Detect which cell encompasses the target text, then output its (x, y) center coordinate. 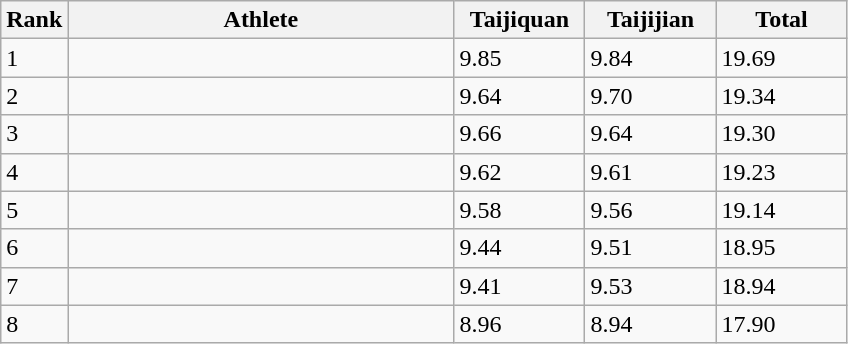
5 (34, 210)
18.94 (782, 286)
4 (34, 172)
19.34 (782, 96)
9.51 (650, 248)
8 (34, 324)
9.58 (520, 210)
9.62 (520, 172)
19.23 (782, 172)
2 (34, 96)
Taijijian (650, 20)
9.53 (650, 286)
9.56 (650, 210)
Total (782, 20)
8.94 (650, 324)
19.30 (782, 134)
19.69 (782, 58)
19.14 (782, 210)
3 (34, 134)
9.84 (650, 58)
18.95 (782, 248)
17.90 (782, 324)
9.66 (520, 134)
Athlete (261, 20)
1 (34, 58)
6 (34, 248)
9.41 (520, 286)
Rank (34, 20)
9.44 (520, 248)
9.85 (520, 58)
9.61 (650, 172)
8.96 (520, 324)
7 (34, 286)
Taijiquan (520, 20)
9.70 (650, 96)
